Determine the (x, y) coordinate at the center of the cell enclosing the given text.  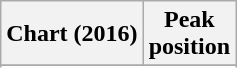
Chart (2016) (72, 34)
Peak position (189, 34)
